Return the [x, y] coordinate for the center point of the cell that contains the specified text.  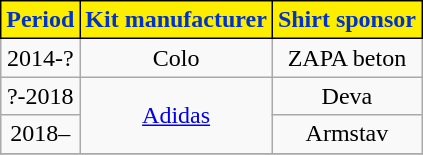
Colo [176, 58]
Deva [346, 96]
?-2018 [40, 96]
2014-? [40, 58]
Period [40, 20]
Adidas [176, 115]
2018– [40, 134]
Kit manufacturer [176, 20]
Armstav [346, 134]
ZAPA beton [346, 58]
Shirt sponsor [346, 20]
